Return [X, Y] of the center of cell containing provided text 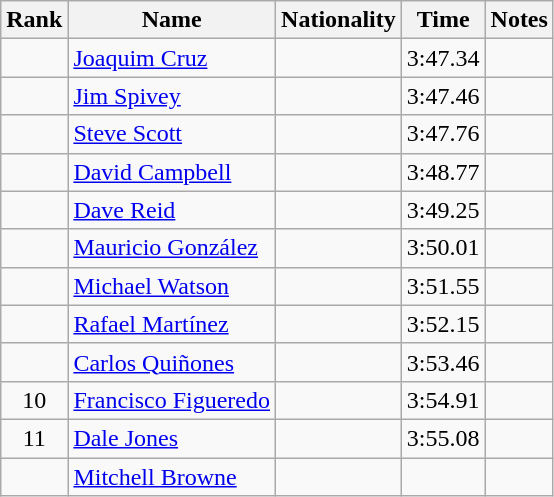
10 [34, 400]
3:51.55 [443, 286]
Name [172, 20]
Rank [34, 20]
Mauricio González [172, 248]
3:54.91 [443, 400]
Jim Spivey [172, 96]
3:49.25 [443, 210]
3:47.46 [443, 96]
3:55.08 [443, 438]
Mitchell Browne [172, 477]
Notes [519, 20]
3:50.01 [443, 248]
3:52.15 [443, 324]
11 [34, 438]
David Campbell [172, 172]
Joaquim Cruz [172, 58]
Michael Watson [172, 286]
Dale Jones [172, 438]
3:48.77 [443, 172]
Rafael Martínez [172, 324]
3:47.34 [443, 58]
Dave Reid [172, 210]
Carlos Quiñones [172, 362]
Nationality [339, 20]
3:47.76 [443, 134]
Francisco Figueredo [172, 400]
3:53.46 [443, 362]
Steve Scott [172, 134]
Time [443, 20]
